Find where the given text appears and provide that cell's center as (X, Y) coordinate. 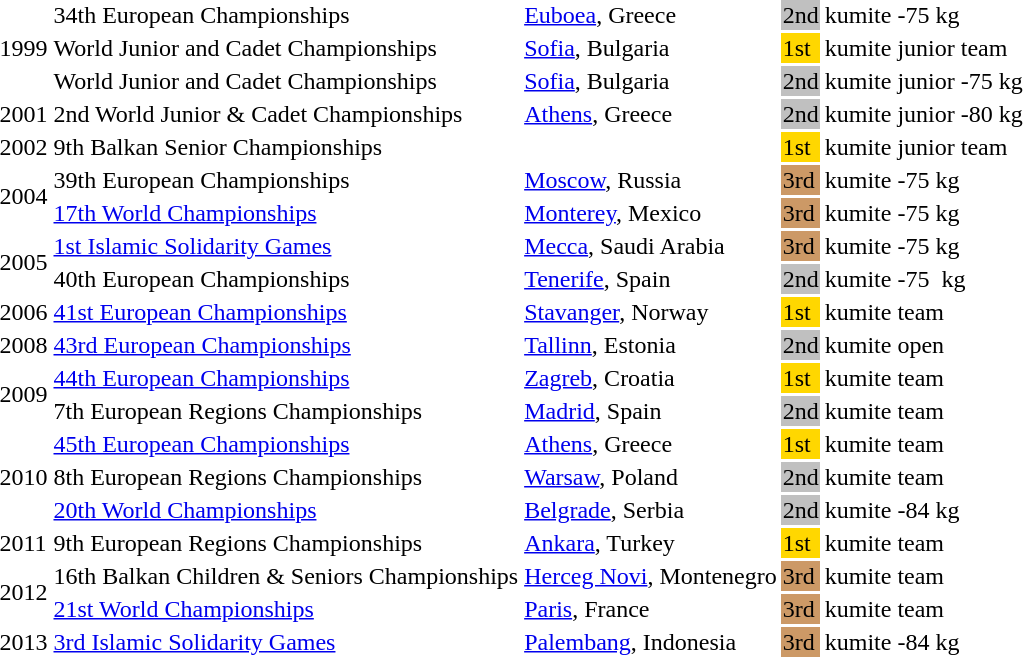
Mecca, Saudi Arabia (651, 246)
Tallinn, Estonia (651, 345)
Herceg Novi, Montenegro (651, 576)
Euboea, Greece (651, 15)
16th Balkan Children & Seniors Championships (286, 576)
43rd European Championships (286, 345)
9th European Regions Championships (286, 543)
Madrid, Spain (651, 411)
3rd Islamic Solidarity Games (286, 642)
44th European Championships (286, 378)
Stavanger, Norway (651, 312)
Paris, France (651, 609)
8th European Regions Championships (286, 477)
45th European Championships (286, 444)
7th European Regions Championships (286, 411)
Belgrade, Serbia (651, 510)
41st European Championships (286, 312)
17th World Championships (286, 213)
20th World Championships (286, 510)
Monterey, Mexico (651, 213)
1st Islamic Solidarity Games (286, 246)
Zagreb, Croatia (651, 378)
34th European Championships (286, 15)
2nd World Junior & Cadet Championships (286, 114)
Moscow, Russia (651, 180)
40th European Championships (286, 279)
Palembang, Indonesia (651, 642)
39th European Championships (286, 180)
9th Balkan Senior Championships (286, 147)
21st World Championships (286, 609)
Tenerife, Spain (651, 279)
Warsaw, Poland (651, 477)
Ankara, Turkey (651, 543)
